For the text-containing cell, return its midpoint in (X, Y) coordinate format. 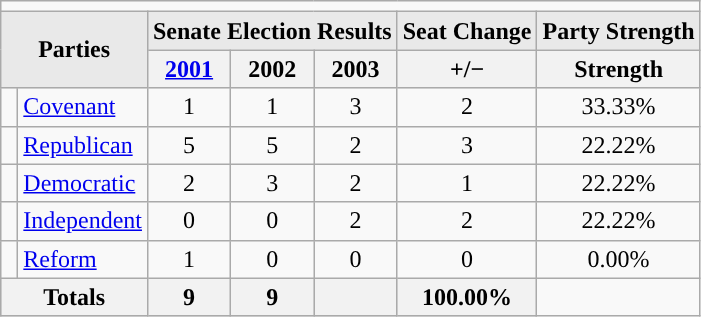
Totals (74, 297)
0.00% (618, 259)
100.00% (467, 297)
Party Strength (618, 31)
Independent (83, 221)
Senate Election Results (272, 31)
Strength (618, 69)
Reform (83, 259)
Seat Change (467, 31)
33.33% (618, 107)
2003 (356, 69)
Covenant (83, 107)
Democratic (83, 183)
+/− (467, 69)
2002 (272, 69)
Republican (83, 145)
Parties (74, 50)
2001 (188, 69)
